Extract the [x, y] coordinate from the center of the cell holding the provided text.  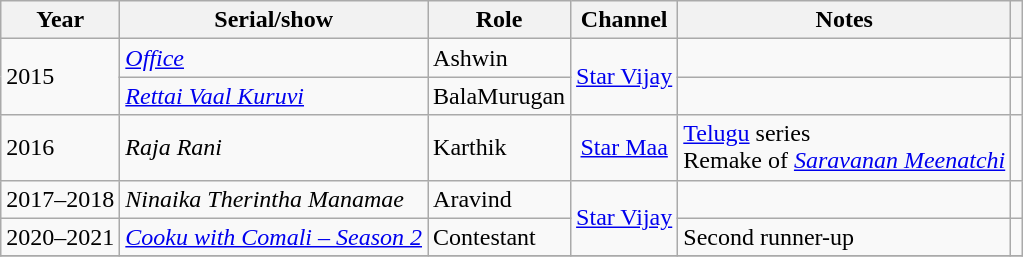
Cooku with Comali – Season 2 [274, 237]
BalaMurugan [500, 96]
Star Maa [624, 148]
Ninaika Therintha Manamae [274, 199]
Contestant [500, 237]
Year [60, 20]
2015 [60, 77]
Raja Rani [274, 148]
Notes [844, 20]
Karthik [500, 148]
Second runner-up [844, 237]
Aravind [500, 199]
2016 [60, 148]
Telugu seriesRemake of Saravanan Meenatchi [844, 148]
2020–2021 [60, 237]
Rettai Vaal Kuruvi [274, 96]
Role [500, 20]
Ashwin [500, 58]
2017–2018 [60, 199]
Serial/show [274, 20]
Channel [624, 20]
Office [274, 58]
